Detect which cell encompasses the target text, then output its [X, Y] center coordinate. 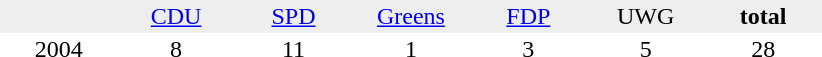
SPD [294, 16]
Greens [410, 16]
FDP [528, 16]
UWG [646, 16]
total [762, 16]
CDU [176, 16]
